Detect which cell encompasses the target text, then output its (X, Y) center coordinate. 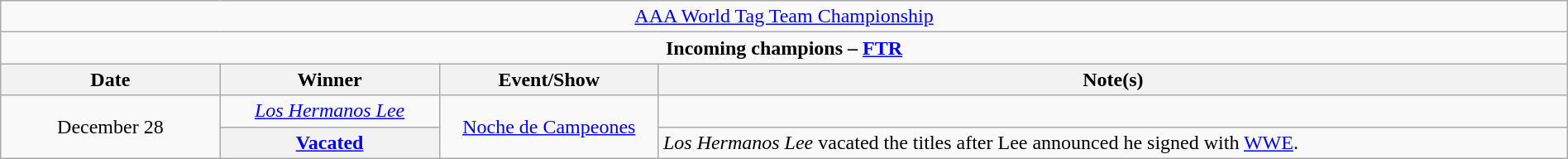
Event/Show (549, 79)
Noche de Campeones (549, 127)
Note(s) (1113, 79)
Los Hermanos Lee vacated the titles after Lee announced he signed with WWE. (1113, 142)
Incoming champions – FTR (784, 48)
AAA World Tag Team Championship (784, 17)
Los Hermanos Lee (329, 111)
December 28 (111, 127)
Date (111, 79)
Winner (329, 79)
Vacated (329, 142)
